Extract the (x, y) coordinate from the center of the cell holding the provided text.  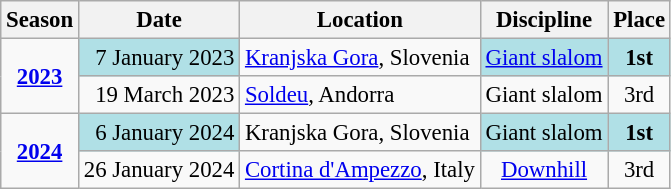
19 March 2023 (158, 95)
Discipline (544, 20)
Location (360, 20)
Date (158, 20)
Soldeu, Andorra (360, 95)
Downhill (544, 170)
Place (639, 20)
2023 (40, 76)
26 January 2024 (158, 170)
2024 (40, 152)
Cortina d'Ampezzo, Italy (360, 170)
6 January 2024 (158, 133)
7 January 2023 (158, 58)
Season (40, 20)
